Extract the [x, y] coordinate from the center of the cell holding the provided text.  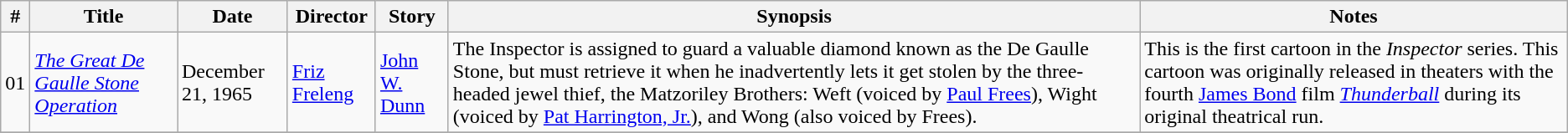
Notes [1354, 17]
Story [412, 17]
# [15, 17]
December 21, 1965 [233, 82]
Friz Freleng [332, 82]
John W. Dunn [412, 82]
Date [233, 17]
The Great De Gaulle Stone Operation [104, 82]
Synopsis [794, 17]
Director [332, 17]
Title [104, 17]
01 [15, 82]
